Locate the cell with the specified text and output its [X, Y] center coordinate. 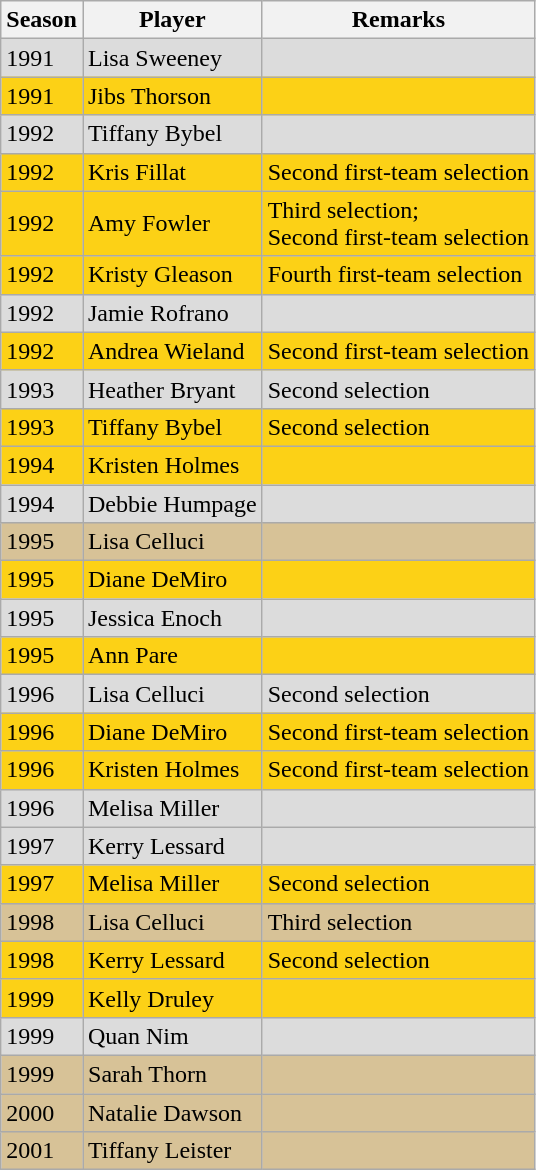
Kelly Druley [172, 998]
Jessica Enoch [172, 618]
Player [172, 20]
Ann Pare [172, 656]
Tiffany Leister [172, 1151]
Amy Fowler [172, 224]
Fourth first-team selection [398, 275]
Jamie Rofrano [172, 313]
2000 [42, 1113]
Sarah Thorn [172, 1074]
Natalie Dawson [172, 1113]
Kristy Gleason [172, 275]
Season [42, 20]
Kris Fillat [172, 172]
Debbie Humpage [172, 503]
Lisa Sweeney [172, 58]
Andrea Wieland [172, 351]
Third selection; Second first-team selection [398, 224]
Jibs Thorson [172, 96]
Remarks [398, 20]
Quan Nim [172, 1036]
Heather Bryant [172, 389]
Third selection [398, 922]
2001 [42, 1151]
